Scan for the cell matching the given text and deliver its [x, y] coordinate at center. 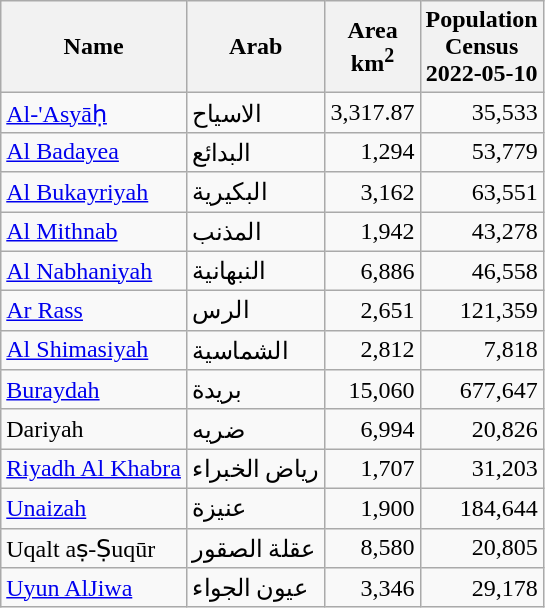
Uqalt aṣ-Ṣuqūr [94, 548]
رياض الخبراء [256, 469]
3,346 [372, 588]
المذنب [256, 232]
Al Nabhaniyah [94, 271]
15,060 [372, 390]
20,826 [482, 429]
عقلة الصقور [256, 548]
63,551 [482, 192]
677,647 [482, 390]
Ar Rass [94, 311]
3,317.87 [372, 113]
Al Bukayriyah [94, 192]
عنيزة [256, 508]
35,533 [482, 113]
Buraydah [94, 390]
Al-'Asyāḥ [94, 113]
184,644 [482, 508]
53,779 [482, 152]
Dariyah [94, 429]
43,278 [482, 232]
1,900 [372, 508]
121,359 [482, 311]
Al Shimasiyah [94, 350]
PopulationCensus2022-05-10 [482, 47]
20,805 [482, 548]
Areakm2 [372, 47]
6,994 [372, 429]
31,203 [482, 469]
Al Mithnab [94, 232]
Riyadh Al Khabra [94, 469]
Name [94, 47]
الاسياح [256, 113]
الشماسية [256, 350]
1,942 [372, 232]
2,651 [372, 311]
Uyun AlJiwa [94, 588]
عيون الجواء [256, 588]
ضريه [256, 429]
1,707 [372, 469]
7,818 [482, 350]
6,886 [372, 271]
46,558 [482, 271]
البكيرية [256, 192]
1,294 [372, 152]
3,162 [372, 192]
الرس [256, 311]
النبهانية [256, 271]
Al Badayea [94, 152]
29,178 [482, 588]
Arab [256, 47]
2,812 [372, 350]
البدائع [256, 152]
Unaizah [94, 508]
8,580 [372, 548]
بريدة [256, 390]
